Pinpoint the cell where the given text exists, returning its [x, y] midpoint coordinate. 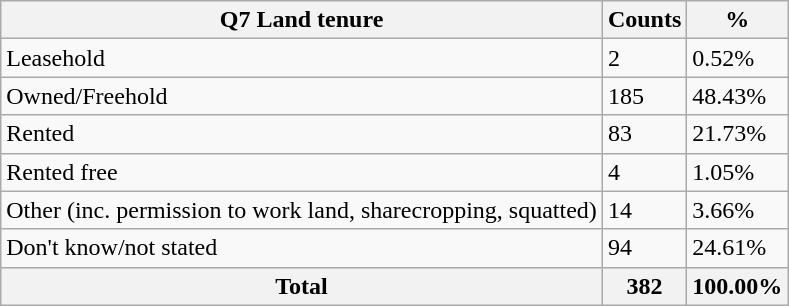
3.66% [738, 210]
83 [644, 134]
1.05% [738, 172]
Rented [302, 134]
Don't know/not stated [302, 248]
94 [644, 248]
Rented free [302, 172]
0.52% [738, 58]
Leasehold [302, 58]
Other (inc. permission to work land, sharecropping, squatted) [302, 210]
Q7 Land tenure [302, 20]
Total [302, 286]
382 [644, 286]
Counts [644, 20]
Owned/Freehold [302, 96]
185 [644, 96]
21.73% [738, 134]
48.43% [738, 96]
4 [644, 172]
100.00% [738, 286]
24.61% [738, 248]
14 [644, 210]
2 [644, 58]
% [738, 20]
